Provide the (x, y) coordinate of the cell's center where the given text is located.  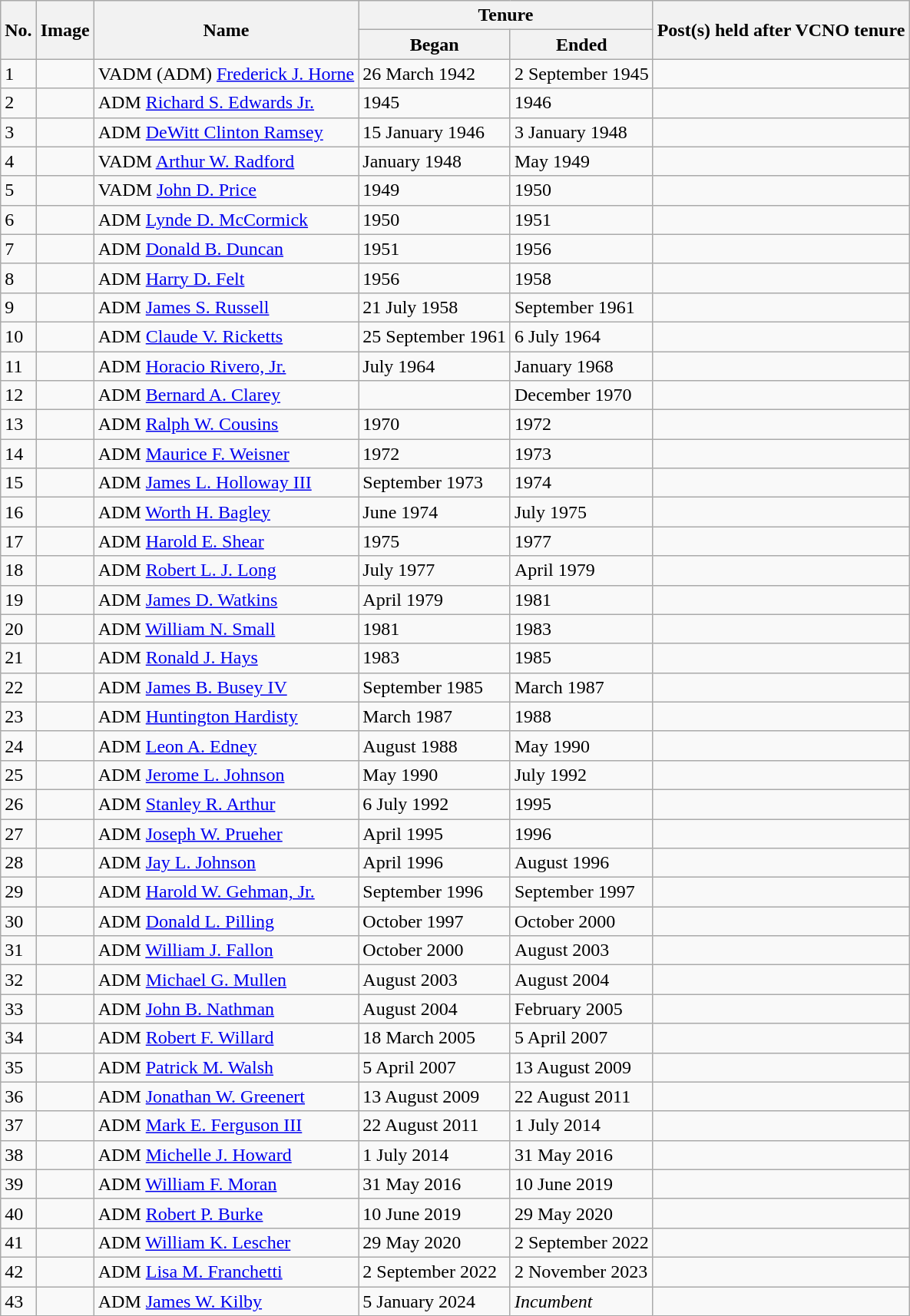
3 (18, 132)
Incumbent (581, 1301)
ADM Jerome L. Johnson (226, 775)
ADM Jonathan W. Greenert (226, 1096)
22 (18, 687)
April 1996 (435, 863)
32 (18, 980)
13 (18, 425)
1995 (581, 804)
ADM Bernard A. Clarey (226, 395)
June 1974 (435, 512)
ADM Patrick M. Walsh (226, 1067)
Began (435, 45)
ADM William J. Fallon (226, 951)
ADM William K. Lescher (226, 1242)
3 January 1948 (581, 132)
24 (18, 746)
28 (18, 863)
1970 (435, 425)
ADM Harold E. Shear (226, 541)
1 (18, 74)
February 2005 (581, 1009)
23 (18, 716)
17 (18, 541)
ADM Ralph W. Cousins (226, 425)
December 1970 (581, 395)
January 1948 (435, 161)
No. (18, 30)
29 (18, 892)
1973 (581, 454)
ADM Robert L. J. Long (226, 570)
ADM Michael G. Mullen (226, 980)
31 (18, 951)
Ended (581, 45)
1945 (435, 103)
42 (18, 1271)
1996 (581, 833)
16 (18, 512)
ADM James D. Watkins (226, 600)
ADM Huntington Hardisty (226, 716)
ADM Ronald J. Hays (226, 658)
34 (18, 1038)
September 1996 (435, 892)
26 (18, 804)
September 1985 (435, 687)
July 1964 (435, 366)
ADM Harry D. Felt (226, 278)
Name (226, 30)
21 July 1958 (435, 307)
ADM Jay L. Johnson (226, 863)
36 (18, 1096)
2 September 1945 (581, 74)
18 (18, 570)
2 November 2023 (581, 1271)
8 (18, 278)
ADM Robert F. Willard (226, 1038)
4 (18, 161)
35 (18, 1067)
Image (65, 30)
ADM James L. Holloway III (226, 483)
VADM Arthur W. Radford (226, 161)
12 (18, 395)
ADM DeWitt Clinton Ramsey (226, 132)
ADM Claude V. Ricketts (226, 336)
1988 (581, 716)
ADM William N. Small (226, 629)
11 (18, 366)
ADM Richard S. Edwards Jr. (226, 103)
15 January 1946 (435, 132)
ADM Leon A. Edney (226, 746)
6 (18, 220)
1977 (581, 541)
Post(s) held after VCNO tenure (781, 30)
19 (18, 600)
VADM (ADM) Frederick J. Horne (226, 74)
1985 (581, 658)
21 (18, 658)
38 (18, 1155)
ADM Stanley R. Arthur (226, 804)
August 1996 (581, 863)
1949 (435, 190)
ADM Robert P. Burke (226, 1213)
2 (18, 103)
September 1997 (581, 892)
1975 (435, 541)
ADM Donald L. Pilling (226, 921)
ADM James S. Russell (226, 307)
ADM Horacio Rivero, Jr. (226, 366)
ADM John B. Nathman (226, 1009)
1958 (581, 278)
39 (18, 1184)
ADM Joseph W. Prueher (226, 833)
September 1973 (435, 483)
ADM William F. Moran (226, 1184)
5 (18, 190)
ADM Mark E. Ferguson III (226, 1126)
ADM James B. Busey IV (226, 687)
April 1995 (435, 833)
26 March 1942 (435, 74)
July 1992 (581, 775)
1946 (581, 103)
Tenure (505, 15)
25 (18, 775)
10 (18, 336)
14 (18, 454)
ADM Michelle J. Howard (226, 1155)
9 (18, 307)
43 (18, 1301)
August 1988 (435, 746)
41 (18, 1242)
October 1997 (435, 921)
ADM Donald B. Duncan (226, 249)
July 1975 (581, 512)
ADM Lynde D. McCormick (226, 220)
27 (18, 833)
ADM Harold W. Gehman, Jr. (226, 892)
33 (18, 1009)
ADM Worth H. Bagley (226, 512)
ADM Lisa M. Franchetti (226, 1271)
ADM Maurice F. Weisner (226, 454)
January 1968 (581, 366)
15 (18, 483)
July 1977 (435, 570)
VADM John D. Price (226, 190)
25 September 1961 (435, 336)
37 (18, 1126)
1974 (581, 483)
40 (18, 1213)
September 1961 (581, 307)
18 March 2005 (435, 1038)
6 July 1964 (581, 336)
May 1949 (581, 161)
ADM James W. Kilby (226, 1301)
6 July 1992 (435, 804)
20 (18, 629)
5 January 2024 (435, 1301)
7 (18, 249)
30 (18, 921)
